Identify which cell holds the provided text, then report its [x, y] central coordinate. 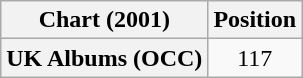
117 [255, 58]
UK Albums (OCC) [104, 58]
Position [255, 20]
Chart (2001) [104, 20]
